For the text-containing cell, return its midpoint in (X, Y) coordinate format. 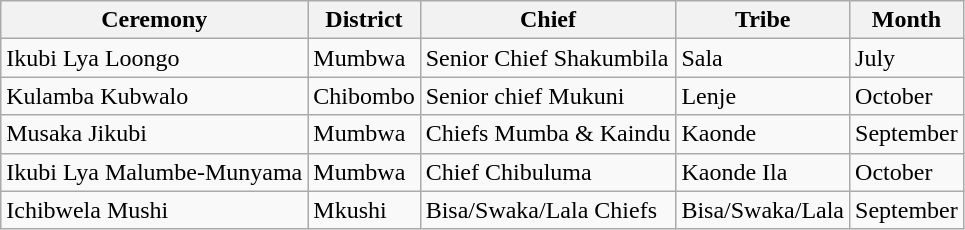
Bisa/Swaka/Lala Chiefs (548, 210)
Ichibwela Mushi (154, 210)
July (907, 58)
Ikubi Lya Loongo (154, 58)
Kaonde (763, 134)
Bisa/Swaka/Lala (763, 210)
Musaka Jikubi (154, 134)
Chief Chibuluma (548, 172)
Month (907, 20)
Senior chief Mukuni (548, 96)
Kaonde Ila (763, 172)
Senior Chief Shakumbila (548, 58)
Ikubi Lya Malumbe-Munyama (154, 172)
Tribe (763, 20)
Lenje (763, 96)
Chibombo (364, 96)
Chief (548, 20)
Mkushi (364, 210)
Kulamba Kubwalo (154, 96)
District (364, 20)
Sala (763, 58)
Chiefs Mumba & Kaindu (548, 134)
Ceremony (154, 20)
